Extract the [x, y] coordinate from the center of the cell holding the provided text.  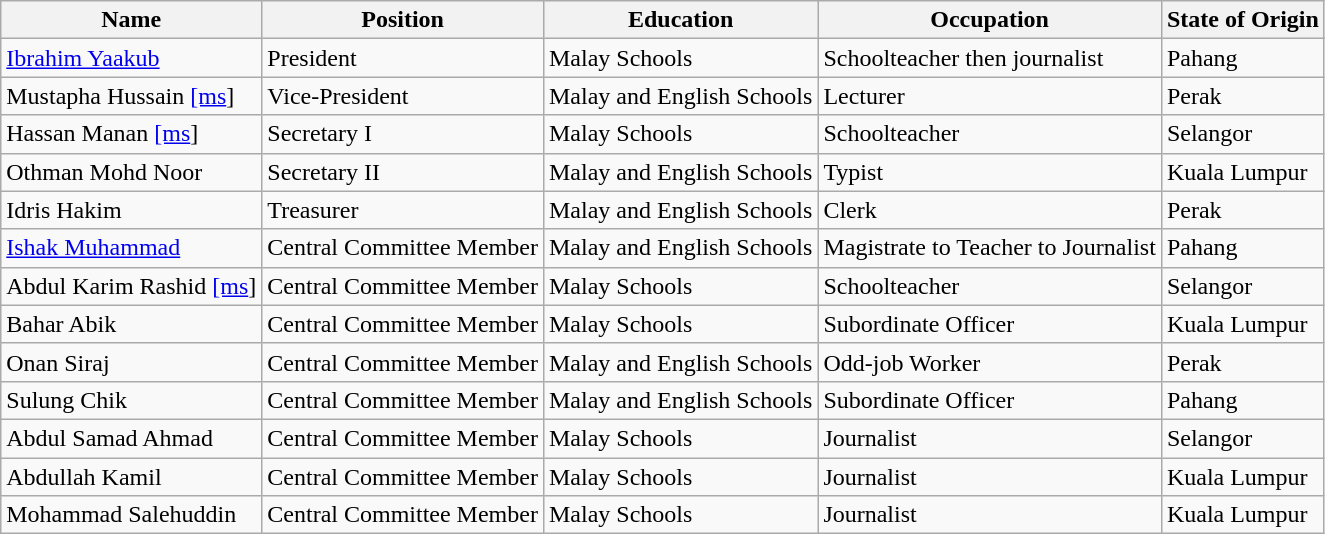
Hassan Manan [ms] [132, 134]
Abdul Karim Rashid [ms] [132, 286]
Education [680, 20]
Magistrate to Teacher to Journalist [990, 248]
Typist [990, 172]
Mohammad Salehuddin [132, 515]
Treasurer [403, 210]
Position [403, 20]
Mustapha Hussain [ms] [132, 96]
Vice-President [403, 96]
Sulung Chik [132, 400]
Schoolteacher then journalist [990, 58]
President [403, 58]
Secretary I [403, 134]
Idris Hakim [132, 210]
Bahar Abik [132, 324]
Lecturer [990, 96]
Ishak Muhammad [132, 248]
Clerk [990, 210]
Abdul Samad Ahmad [132, 438]
Ibrahim Yaakub [132, 58]
State of Origin [1242, 20]
Secretary II [403, 172]
Onan Siraj [132, 362]
Abdullah Kamil [132, 477]
Occupation [990, 20]
Name [132, 20]
Othman Mohd Noor [132, 172]
Odd-job Worker [990, 362]
